Determine the [X, Y] coordinate at the center of the cell enclosing the given text.  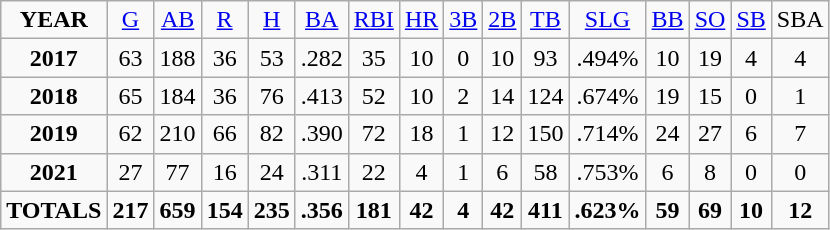
YEAR [54, 20]
154 [224, 210]
210 [178, 134]
BB [668, 20]
.494% [608, 58]
59 [668, 210]
.311 [322, 172]
63 [130, 58]
2018 [54, 96]
15 [710, 96]
82 [272, 134]
.623% [608, 210]
.413 [322, 96]
18 [421, 134]
.356 [322, 210]
RBI [374, 20]
76 [272, 96]
BA [322, 20]
52 [374, 96]
2B [502, 20]
217 [130, 210]
22 [374, 172]
66 [224, 134]
.753% [608, 172]
65 [130, 96]
93 [546, 58]
2017 [54, 58]
188 [178, 58]
AB [178, 20]
TB [546, 20]
2 [464, 96]
411 [546, 210]
8 [710, 172]
TOTALS [54, 210]
72 [374, 134]
H [272, 20]
.714% [608, 134]
53 [272, 58]
2021 [54, 172]
16 [224, 172]
G [130, 20]
659 [178, 210]
181 [374, 210]
58 [546, 172]
HR [421, 20]
235 [272, 210]
SO [710, 20]
62 [130, 134]
.282 [322, 58]
.674% [608, 96]
.390 [322, 134]
35 [374, 58]
SLG [608, 20]
SBA [800, 20]
77 [178, 172]
14 [502, 96]
2019 [54, 134]
7 [800, 134]
SB [751, 20]
150 [546, 134]
R [224, 20]
184 [178, 96]
69 [710, 210]
124 [546, 96]
3B [464, 20]
